Return [X, Y] of the center of cell containing provided text 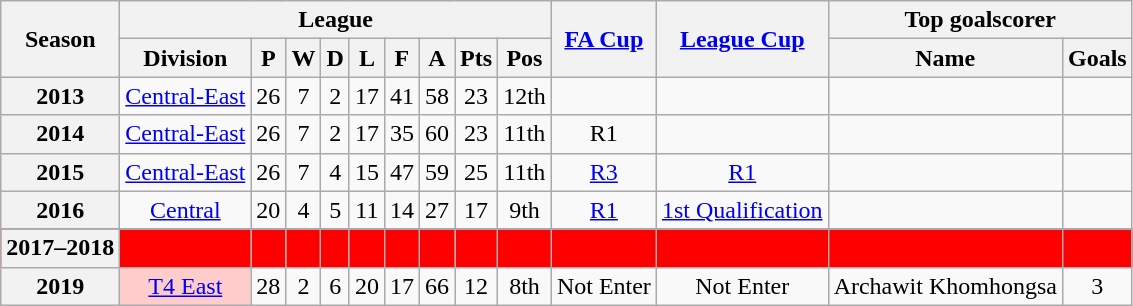
47 [402, 172]
2017–2018 [60, 248]
5 [335, 210]
2015 [60, 172]
58 [436, 96]
Division [186, 58]
2014 [60, 134]
League [336, 20]
2019 [60, 286]
FA Cup [604, 39]
8th [525, 286]
L [366, 58]
11 [366, 210]
F [402, 58]
14 [402, 210]
Pos [525, 58]
P [268, 58]
R3 [604, 172]
W [304, 58]
Central [186, 210]
Pts [476, 58]
6 [335, 286]
Name [945, 58]
12 [476, 286]
3 [1097, 286]
A [436, 58]
15 [366, 172]
12th [525, 96]
Top goalscorer [980, 20]
2016 [60, 210]
1st Qualification [742, 210]
Goals [1097, 58]
T4 East [186, 286]
Season [60, 39]
35 [402, 134]
25 [476, 172]
66 [436, 286]
28 [268, 286]
2013 [60, 96]
41 [402, 96]
9th [525, 210]
27 [436, 210]
D [335, 58]
League Cup [742, 39]
59 [436, 172]
Archawit Khomhongsa [945, 286]
60 [436, 134]
